Search for the cell housing the specified text and yield its (x, y) center coordinate. 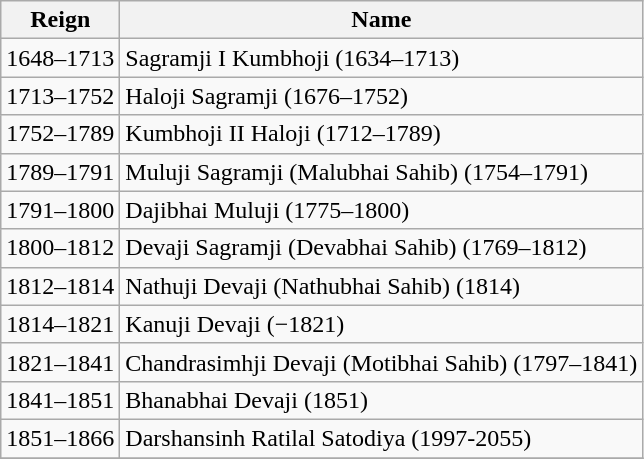
Haloji Sagramji (1676–1752) (382, 96)
Kumbhoji II Haloji (1712–1789) (382, 134)
1800–1812 (60, 248)
Muluji Sagramji (Malubhai Sahib) (1754–1791) (382, 172)
Nathuji Devaji (Nathubhai Sahib) (1814) (382, 286)
Sagramji I Kumbhoji (1634–1713) (382, 58)
1791–1800 (60, 210)
Chandrasimhji Devaji (Motibhai Sahib) (1797–1841) (382, 362)
1841–1851 (60, 400)
1713–1752 (60, 96)
Name (382, 20)
1648–1713 (60, 58)
Dajibhai Muluji (1775–1800) (382, 210)
1814–1821 (60, 324)
1851–1866 (60, 438)
Bhanabhai Devaji (1851) (382, 400)
Devaji Sagramji (Devabhai Sahib) (1769–1812) (382, 248)
1752–1789 (60, 134)
1812–1814 (60, 286)
1821–1841 (60, 362)
Kanuji Devaji (−1821) (382, 324)
Reign (60, 20)
1789–1791 (60, 172)
Darshansinh Ratilal Satodiya (1997-2055) (382, 438)
